Determine the (x, y) coordinate at the center of the cell enclosing the given text.  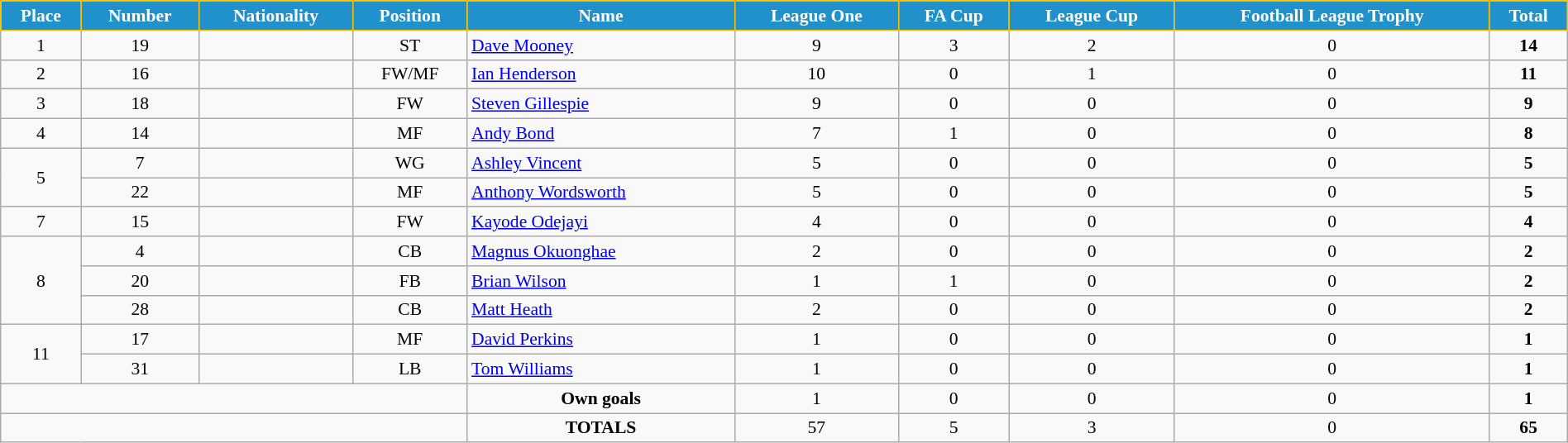
Ashley Vincent (600, 163)
15 (141, 222)
Number (141, 16)
Ian Henderson (600, 74)
Brian Wilson (600, 281)
Own goals (600, 398)
FB (410, 281)
Tom Williams (600, 369)
WG (410, 163)
18 (141, 104)
League One (817, 16)
Football League Trophy (1331, 16)
Steven Gillespie (600, 104)
10 (817, 74)
Andy Bond (600, 134)
16 (141, 74)
28 (141, 310)
Position (410, 16)
Total (1528, 16)
League Cup (1092, 16)
Dave Mooney (600, 45)
22 (141, 193)
Nationality (276, 16)
FA Cup (954, 16)
Magnus Okuonghae (600, 251)
20 (141, 281)
Matt Heath (600, 310)
31 (141, 369)
David Perkins (600, 340)
17 (141, 340)
FW/MF (410, 74)
Anthony Wordsworth (600, 193)
65 (1528, 428)
Place (41, 16)
LB (410, 369)
Name (600, 16)
TOTALS (600, 428)
19 (141, 45)
Kayode Odejayi (600, 222)
57 (817, 428)
ST (410, 45)
